Find where the given text appears and provide that cell's center as (x, y) coordinate. 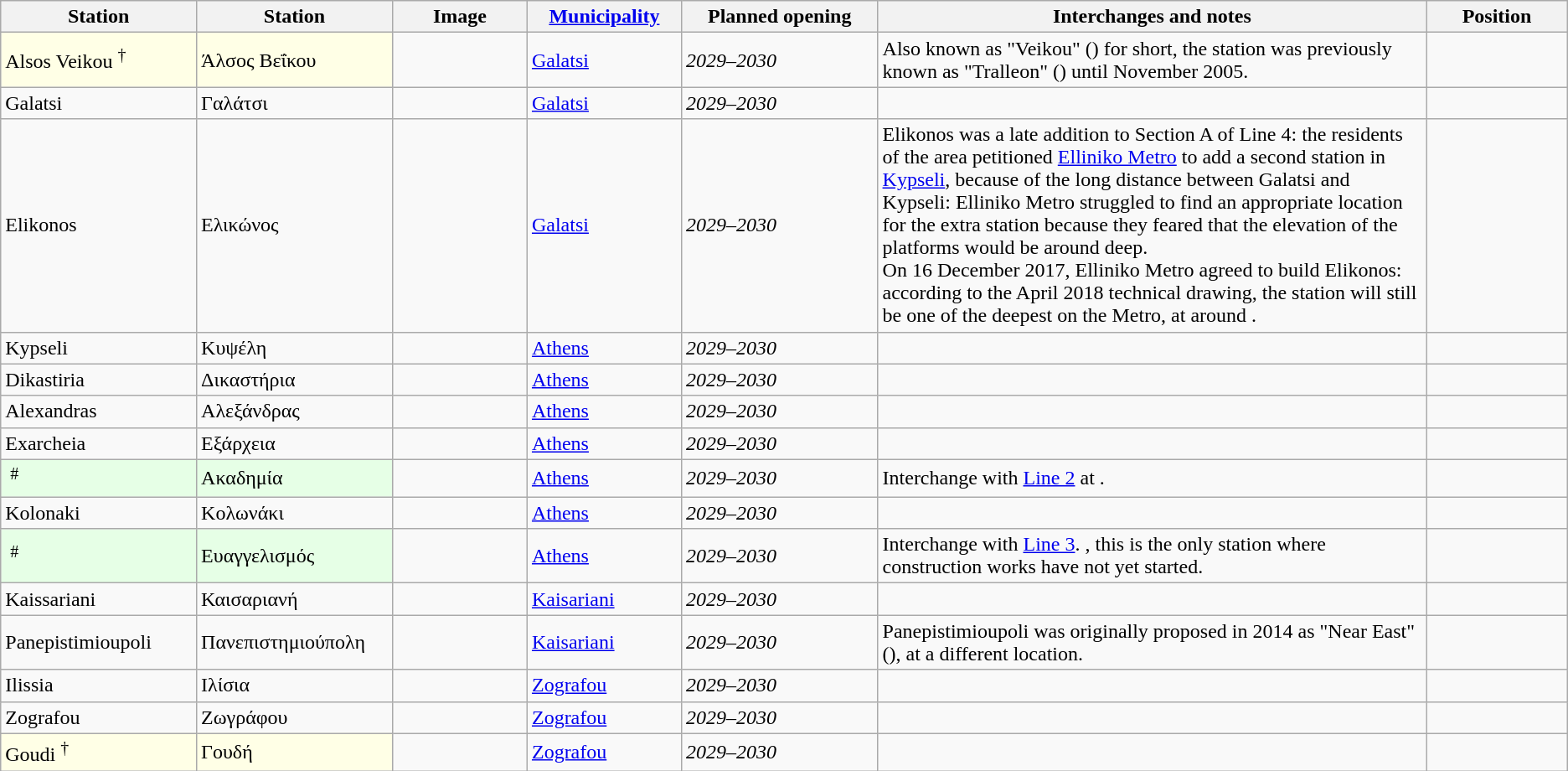
Interchanges and notes (1153, 17)
Άλσος Βεΐκου (295, 60)
Kaissariani (99, 599)
Ζωγράφου (295, 717)
Kolonaki (99, 513)
Dikastiria (99, 380)
Planned opening (779, 17)
Interchange with Line 3. , this is the only station where construction works have not yet started. (1153, 556)
Goudi † (99, 753)
Ελικώνος (295, 225)
Image (459, 17)
Καισαριανή (295, 599)
Alsos Veikou † (99, 60)
Κυψέλη (295, 348)
Elikonos (99, 225)
Εξάρχεια (295, 443)
Αλεξάνδρας (295, 411)
Kypseli (99, 348)
Alexandras (99, 411)
Πανεπιστημιούπολη (295, 642)
Ιλίσια (295, 686)
Ακαδημία (295, 478)
Panepistimioupoli was originally proposed in 2014 as "Near East" (), at a different location. (1153, 642)
Ilissia (99, 686)
Panepistimioupoli (99, 642)
Γουδή (295, 753)
Ευαγγελισμός (295, 556)
Interchange with Line 2 at . (1153, 478)
Δικαστήρια (295, 380)
Exarcheia (99, 443)
Γαλάτσι (295, 103)
Municipality (604, 17)
Κολωνάκι (295, 513)
Also known as "Veikou" () for short, the station was previously known as "Tralleon" () until November 2005. (1153, 60)
Position (1498, 17)
